Extract the [X, Y] coordinate from the center of the cell holding the provided text.  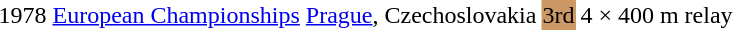
Prague, Czechoslovakia [421, 15]
3rd [558, 15]
European Championships [176, 15]
